Return (X, Y) of the center of cell containing provided text 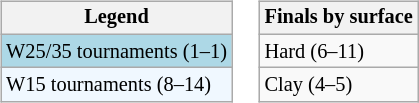
Legend (116, 18)
Finals by surface (339, 18)
Hard (6–11) (339, 51)
W15 tournaments (8–14) (116, 85)
Clay (4–5) (339, 85)
W25/35 tournaments (1–1) (116, 51)
